Detect which cell encompasses the target text, then output its (x, y) center coordinate. 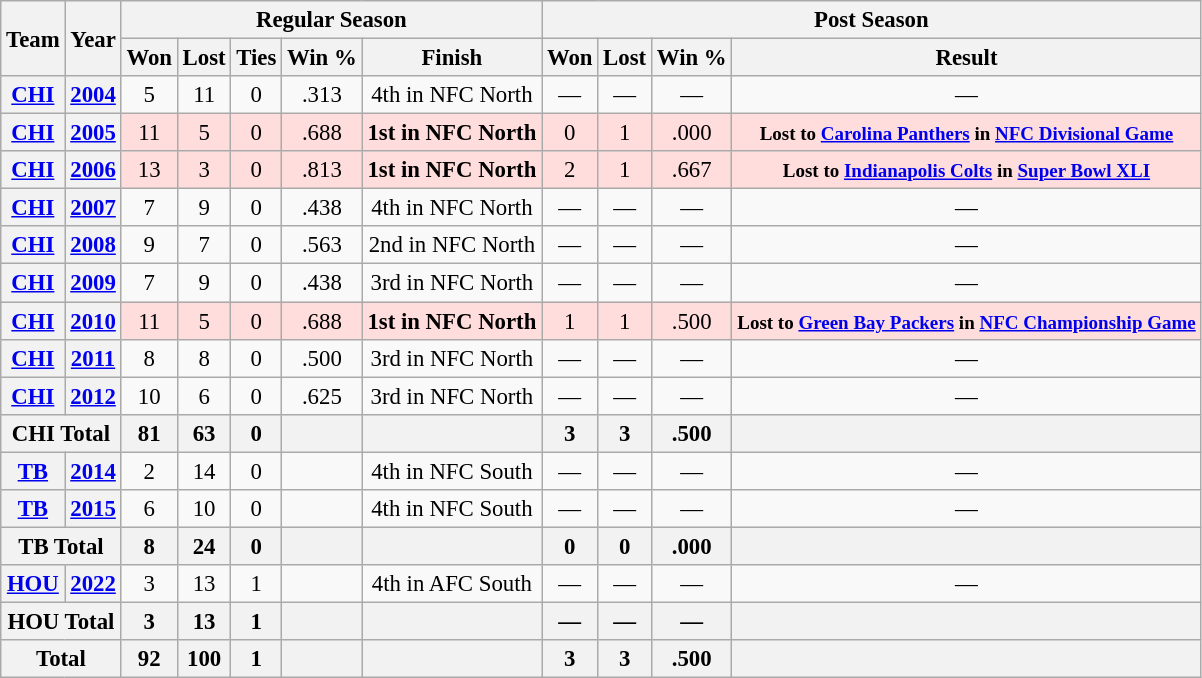
63 (204, 433)
.563 (322, 245)
2nd in NFC North (452, 245)
TB Total (61, 546)
2008 (93, 245)
Lost to Indianapolis Colts in Super Bowl XLI (966, 170)
81 (149, 433)
HOU Total (61, 621)
Lost to Green Bay Packers in NFC Championship Game (966, 321)
Regular Season (332, 20)
2007 (93, 208)
2015 (93, 509)
HOU (33, 584)
.313 (322, 95)
Year (93, 38)
2004 (93, 95)
.667 (691, 170)
.813 (322, 170)
14 (204, 471)
2006 (93, 170)
2012 (93, 396)
4th in AFC South (452, 584)
Ties (256, 58)
.625 (322, 396)
Total (61, 659)
2014 (93, 471)
Post Season (872, 20)
Finish (452, 58)
Result (966, 58)
2022 (93, 584)
92 (149, 659)
2011 (93, 358)
24 (204, 546)
Lost to Carolina Panthers in NFC Divisional Game (966, 133)
2005 (93, 133)
2009 (93, 283)
CHI Total (61, 433)
Team (33, 38)
100 (204, 659)
2010 (93, 321)
